Detect which cell encompasses the target text, then output its (x, y) center coordinate. 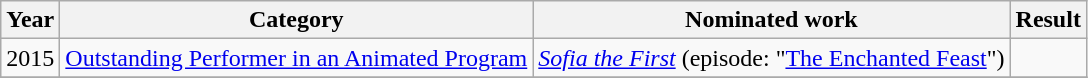
Category (296, 20)
Result (1048, 20)
Outstanding Performer in an Animated Program (296, 58)
Nominated work (772, 20)
Year (30, 20)
Sofia the First (episode: "The Enchanted Feast") (772, 58)
2015 (30, 58)
